Detect which cell encompasses the target text, then output its [x, y] center coordinate. 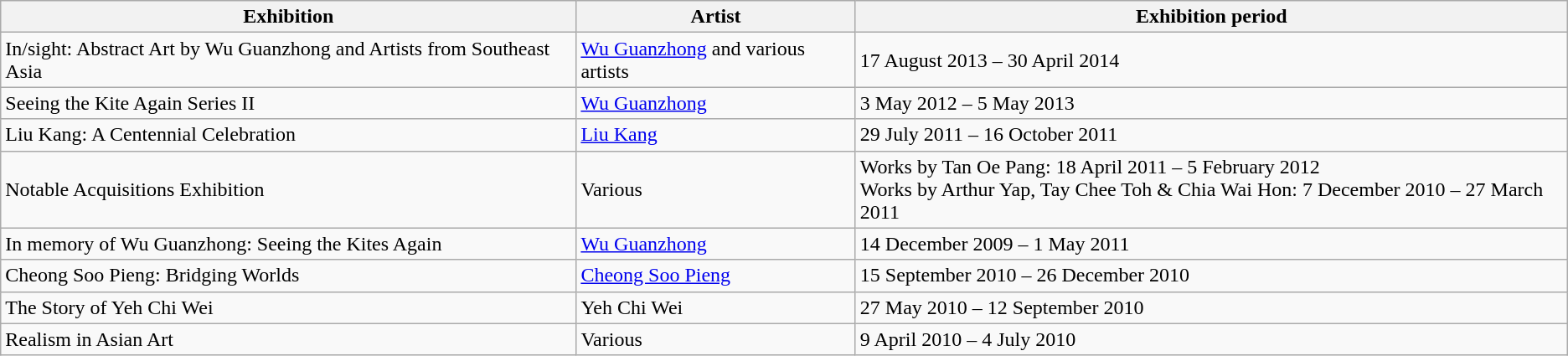
14 December 2009 – 1 May 2011 [1211, 244]
Wu Guanzhong and various artists [715, 60]
The Story of Yeh Chi Wei [288, 307]
Works by Tan Oe Pang: 18 April 2011 – 5 February 2012Works by Arthur Yap, Tay Chee Toh & Chia Wai Hon: 7 December 2010 – 27 March 2011 [1211, 189]
In/sight: Abstract Art by Wu Guanzhong and Artists from Southeast Asia [288, 60]
Exhibition period [1211, 17]
Cheong Soo Pieng: Bridging Worlds [288, 276]
29 July 2011 – 16 October 2011 [1211, 135]
15 September 2010 – 26 December 2010 [1211, 276]
Cheong Soo Pieng [715, 276]
3 May 2012 – 5 May 2013 [1211, 103]
In memory of Wu Guanzhong: Seeing the Kites Again [288, 244]
Notable Acquisitions Exhibition [288, 189]
27 May 2010 – 12 September 2010 [1211, 307]
Liu Kang: A Centennial Celebration [288, 135]
9 April 2010 – 4 July 2010 [1211, 339]
Artist [715, 17]
Realism in Asian Art [288, 339]
Liu Kang [715, 135]
Exhibition [288, 17]
17 August 2013 – 30 April 2014 [1211, 60]
Yeh Chi Wei [715, 307]
Seeing the Kite Again Series II [288, 103]
